For the text-containing cell, return its midpoint in (X, Y) coordinate format. 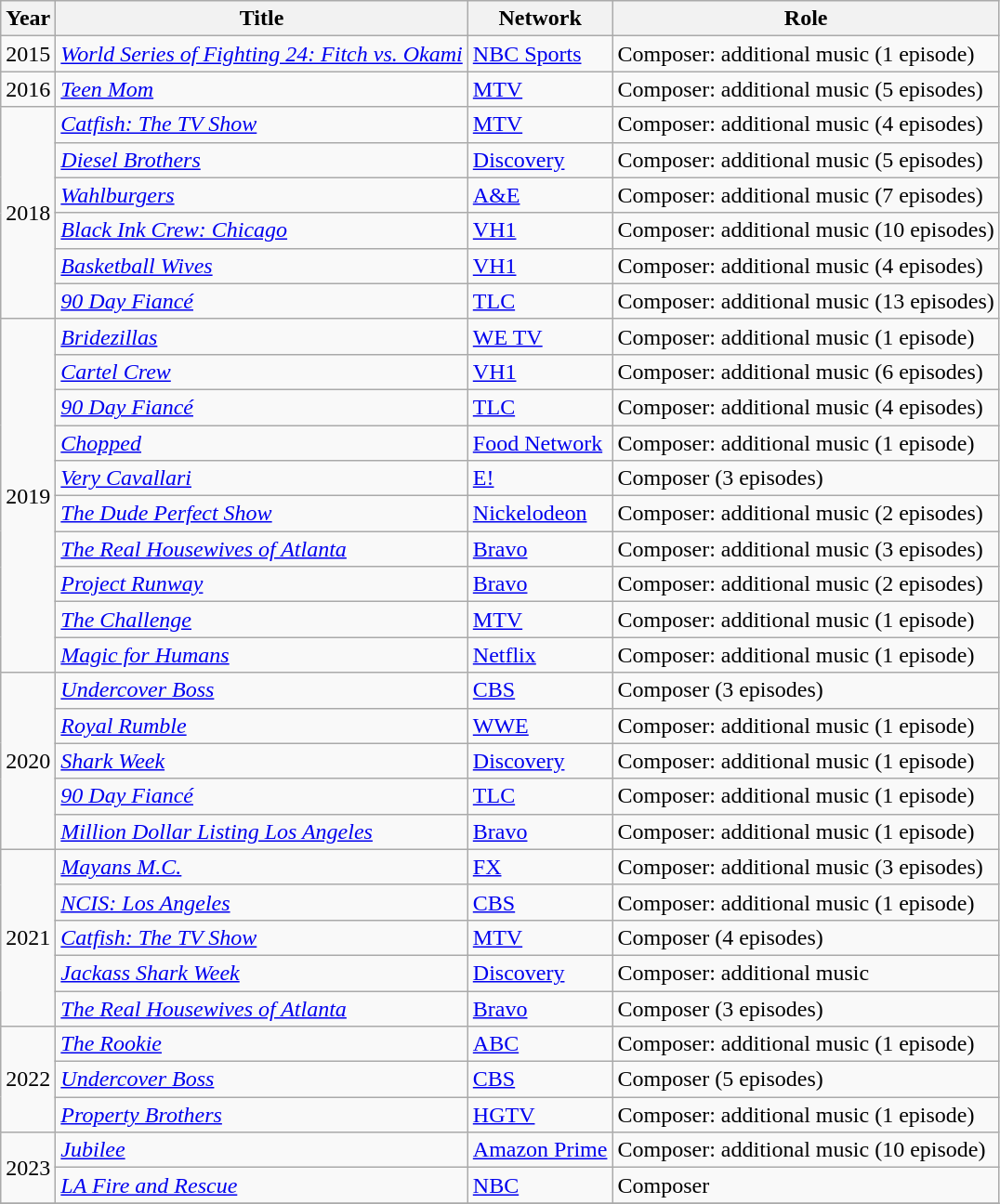
Wahlburgers (262, 195)
WWE (540, 726)
Composer: additional music (806, 973)
ABC (540, 1044)
Million Dollar Listing Los Angeles (262, 831)
Network (540, 19)
Royal Rumble (262, 726)
Composer: additional music (6 episodes) (806, 372)
Bridezillas (262, 336)
Chopped (262, 443)
Composer (5 episodes) (806, 1080)
Project Runway (262, 584)
Basketball Wives (262, 266)
Diesel Brothers (262, 160)
The Rookie (262, 1044)
2021 (28, 937)
Composer: additional music (7 episodes) (806, 195)
World Series of Fighting 24: Fitch vs. Okami (262, 54)
Very Cavallari (262, 478)
Title (262, 19)
NBC (540, 1185)
Jubilee (262, 1150)
A&E (540, 195)
2019 (28, 496)
2018 (28, 213)
WE TV (540, 336)
2022 (28, 1080)
Nickelodeon (540, 514)
Magic for Humans (262, 655)
Composer: additional music (10 episode) (806, 1150)
The Dude Perfect Show (262, 514)
Role (806, 19)
2023 (28, 1168)
FX (540, 867)
The Challenge (262, 620)
HGTV (540, 1115)
2016 (28, 89)
Year (28, 19)
Shark Week (262, 761)
E! (540, 478)
Cartel Crew (262, 372)
2015 (28, 54)
Jackass Shark Week (262, 973)
Teen Mom (262, 89)
2020 (28, 761)
Netflix (540, 655)
NBC Sports (540, 54)
Composer (4 episodes) (806, 937)
Composer: additional music (13 episodes) (806, 301)
LA Fire and Rescue (262, 1185)
Amazon Prime (540, 1150)
Composer (806, 1185)
Black Ink Crew: Chicago (262, 230)
Food Network (540, 443)
NCIS: Los Angeles (262, 902)
Property Brothers (262, 1115)
Mayans M.C. (262, 867)
Composer: additional music (10 episodes) (806, 230)
